Identify which cell holds the provided text, then report its (x, y) central coordinate. 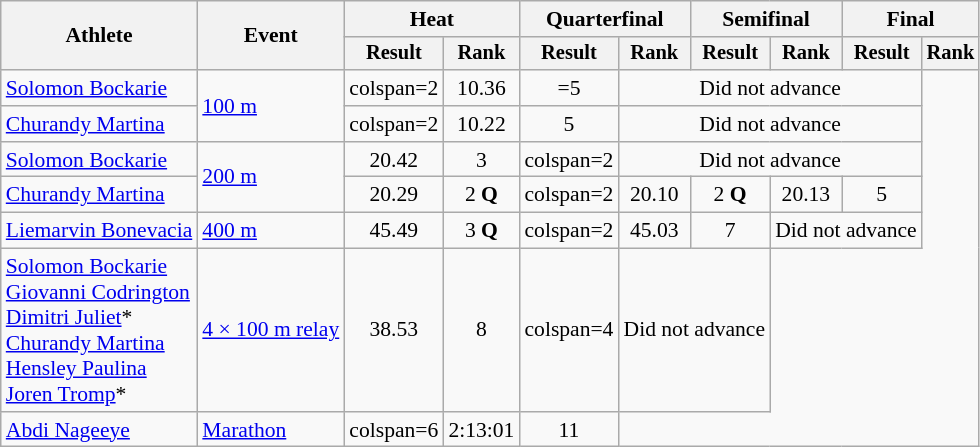
200 m (270, 178)
7 (730, 231)
Athlete (100, 36)
38.53 (394, 330)
20.42 (394, 160)
Solomon BockarieGiovanni CodringtonDimitri Juliet*Churandy MartinaHensley PaulinaJoren Tromp* (100, 330)
Final (911, 19)
colspan=4 (568, 330)
45.03 (654, 231)
Event (270, 36)
3 (481, 160)
20.10 (654, 195)
20.29 (394, 195)
45.49 (394, 231)
400 m (270, 231)
Heat (432, 19)
4 × 100 m relay (270, 330)
=5 (568, 88)
10.36 (481, 88)
100 m (270, 106)
Semifinal (766, 19)
10.22 (481, 124)
20.13 (806, 195)
8 (481, 330)
Liemarvin Bonevacia (100, 231)
Quarterfinal (604, 19)
3 Q (481, 231)
